Identify which cell holds the provided text, then report its [X, Y] central coordinate. 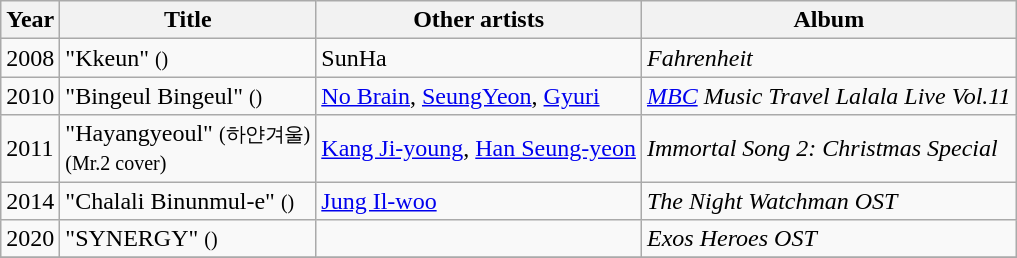
Immortal Song 2: Christmas Special [828, 148]
Fahrenheit [828, 58]
"Kkeun" () [188, 58]
Exos Heroes OST [828, 239]
Title [188, 20]
"Chalali Binunmul-e" () [188, 201]
No Brain, SeungYeon, Gyuri [479, 96]
Jung Il-woo [479, 201]
MBC Music Travel Lalala Live Vol.11 [828, 96]
2020 [30, 239]
"SYNERGY" () [188, 239]
2008 [30, 58]
"Hayangyeoul" (하얀겨울)(Mr.2 cover) [188, 148]
Year [30, 20]
Other artists [479, 20]
2010 [30, 96]
Album [828, 20]
The Night Watchman OST [828, 201]
Kang Ji-young, Han Seung-yeon [479, 148]
2011 [30, 148]
"Bingeul Bingeul" () [188, 96]
SunHa [479, 58]
2014 [30, 201]
